For the text-containing cell, return its midpoint in [x, y] coordinate format. 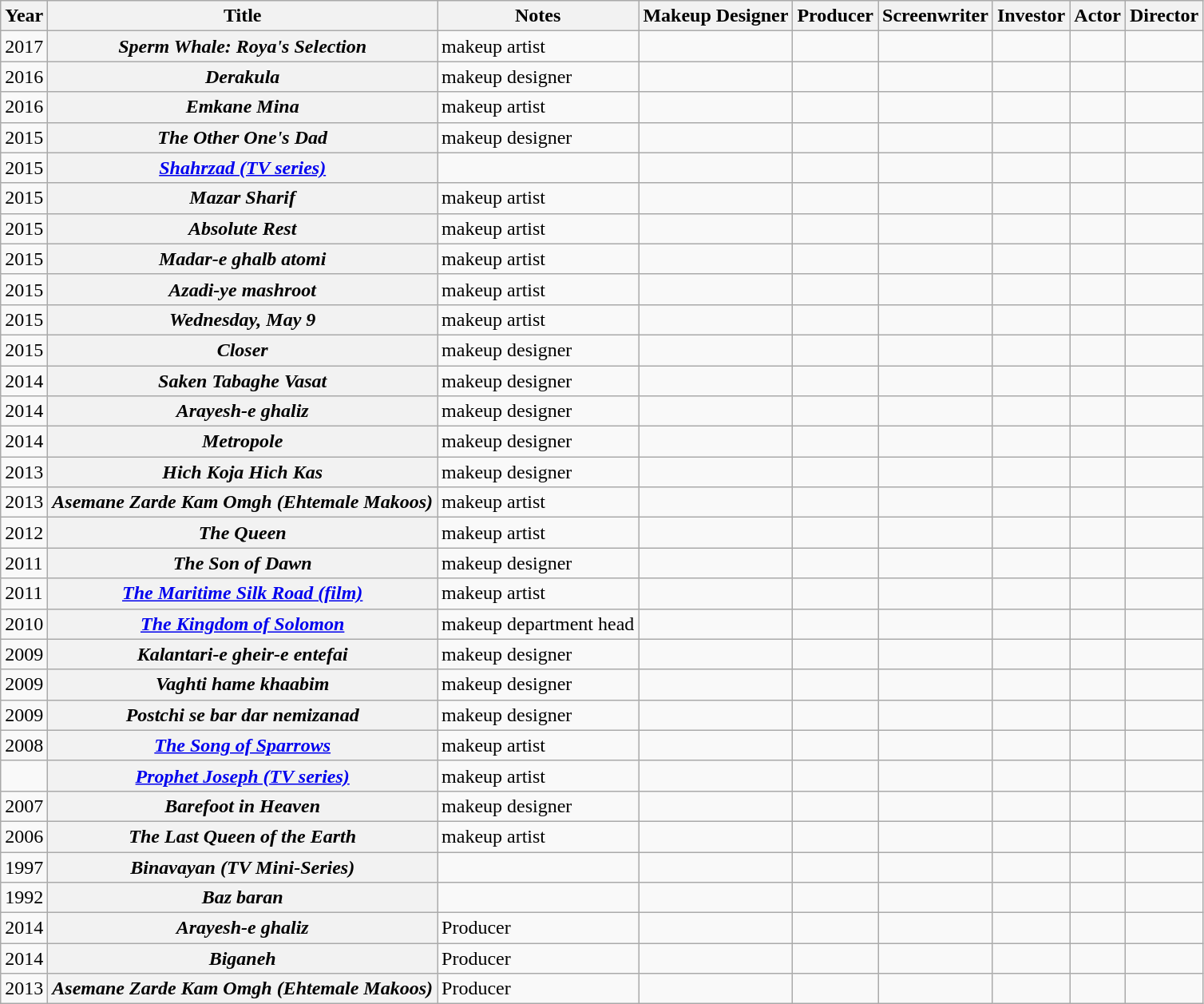
Azadi-ye mashroot [243, 289]
Postchi se bar dar nemizanad [243, 715]
2010 [24, 624]
2007 [24, 806]
2017 [24, 46]
Shahrzad (TV series) [243, 168]
Biganeh [243, 958]
Baz baran [243, 898]
Director [1164, 16]
Derakula [243, 77]
Title [243, 16]
Closer [243, 350]
1997 [24, 867]
Mazar Sharif [243, 198]
The Maritime Silk Road (film) [243, 593]
Investor [1031, 16]
Year [24, 16]
Saken Tabaghe Vasat [243, 381]
Metropole [243, 442]
Actor [1098, 16]
Kalantari-e gheir-e entefai [243, 654]
Screenwriter [936, 16]
2006 [24, 836]
Absolute Rest [243, 228]
The Song of Sparrows [243, 745]
Prophet Joseph (TV series) [243, 776]
The Kingdom of Solomon [243, 624]
Sperm Whale: Roya's Selection [243, 46]
Notes [538, 16]
The Other One's Dad [243, 137]
Vaghti hame khaabim [243, 685]
2008 [24, 745]
Barefoot in Heaven [243, 806]
Wednesday, May 9 [243, 319]
Hich Koja Hich Kas [243, 472]
The Queen [243, 533]
2012 [24, 533]
makeup department head [538, 624]
Binavayan (TV Mini-Series) [243, 867]
The Son of Dawn [243, 563]
Emkane Mina [243, 107]
Makeup Designer [715, 16]
1992 [24, 898]
Madar-e ghalb atomi [243, 259]
The Last Queen of the Earth [243, 836]
